Return the [x, y] coordinate for the center point of the cell that contains the specified text.  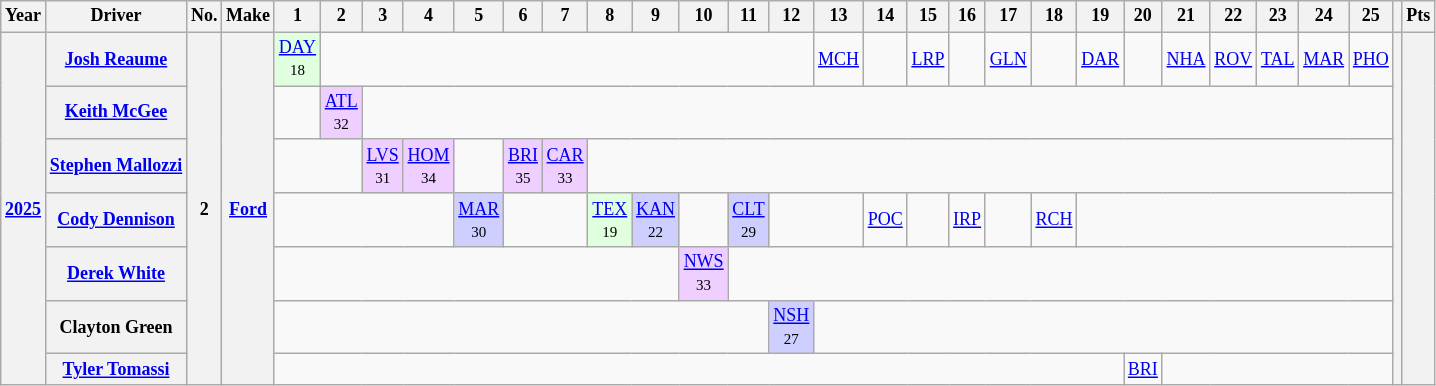
Make [248, 16]
16 [968, 16]
22 [1234, 16]
17 [1008, 16]
ROV [1234, 59]
MAR [1324, 59]
1 [297, 16]
Pts [1418, 16]
21 [1186, 16]
TEX19 [610, 220]
CLT29 [748, 220]
7 [565, 16]
IRP [968, 220]
14 [885, 16]
Year [24, 16]
12 [792, 16]
Ford [248, 208]
ATL32 [341, 113]
Clayton Green [116, 327]
2025 [24, 208]
18 [1054, 16]
6 [524, 16]
Stephen Mallozzi [116, 166]
24 [1324, 16]
Derek White [116, 274]
KAN22 [656, 220]
No. [204, 16]
11 [748, 16]
Keith McGee [116, 113]
20 [1144, 16]
NHA [1186, 59]
DAY18 [297, 59]
Josh Reaume [116, 59]
NWS33 [704, 274]
8 [610, 16]
NSH27 [792, 327]
BRI [1144, 370]
19 [1100, 16]
BRI35 [524, 166]
PHO [1370, 59]
LRP [928, 59]
10 [704, 16]
15 [928, 16]
5 [479, 16]
RCH [1054, 220]
TAL [1278, 59]
13 [839, 16]
4 [428, 16]
LVS31 [382, 166]
POC [885, 220]
DAR [1100, 59]
3 [382, 16]
Driver [116, 16]
23 [1278, 16]
MAR30 [479, 220]
MCH [839, 59]
GLN [1008, 59]
Tyler Tomassi [116, 370]
HOM34 [428, 166]
25 [1370, 16]
Cody Dennison [116, 220]
9 [656, 16]
CAR33 [565, 166]
